Locate the cell with the specified text and output its (x, y) center coordinate. 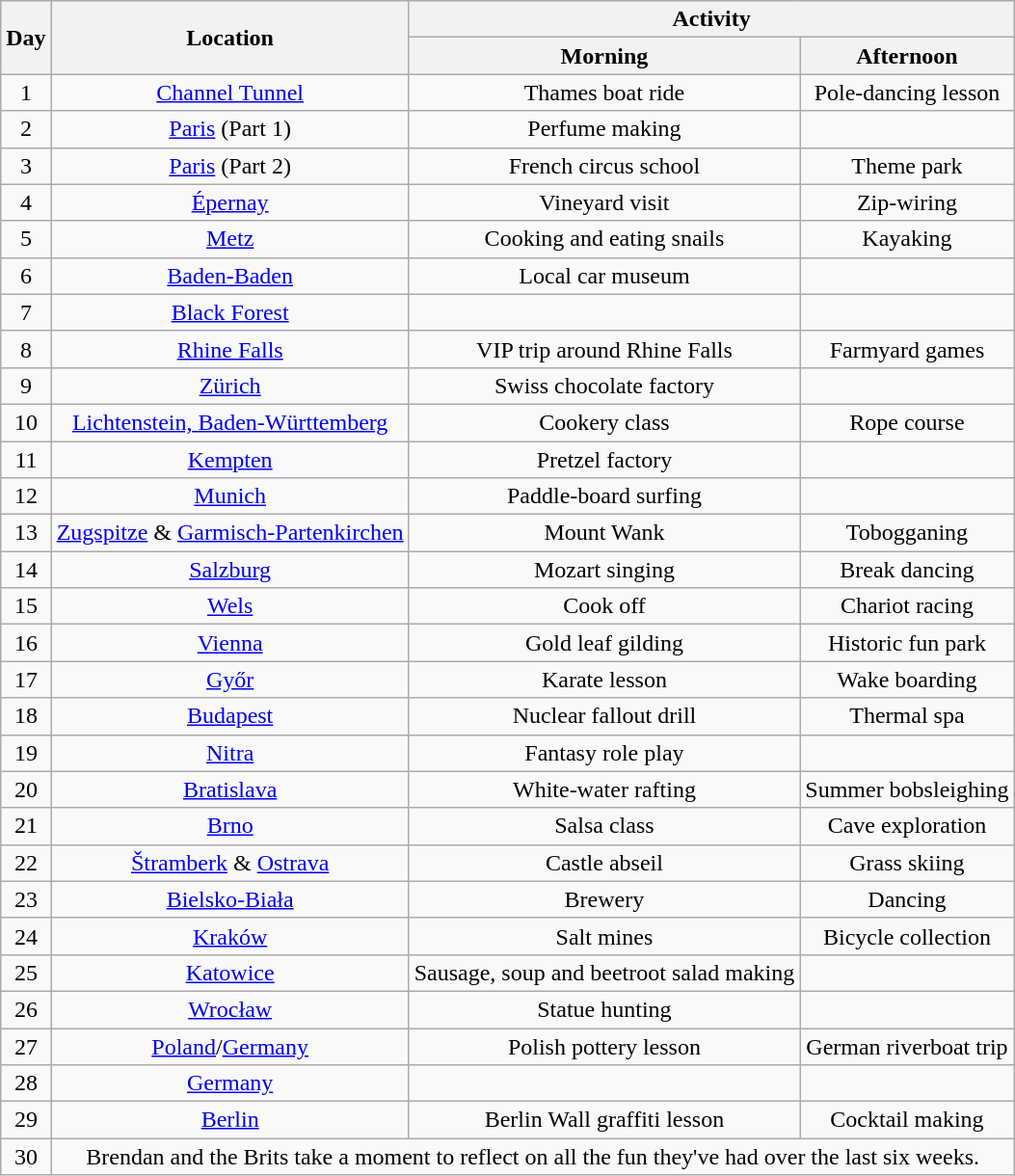
Sausage, soup and beetroot salad making (604, 973)
Vineyard visit (604, 202)
Gold leaf gilding (604, 643)
10 (26, 422)
26 (26, 1009)
Paris (Part 1) (229, 129)
17 (26, 680)
15 (26, 606)
25 (26, 973)
Germany (229, 1083)
Berlin Wall graffiti lesson (604, 1120)
Swiss chocolate factory (604, 386)
16 (26, 643)
Salzburg (229, 570)
20 (26, 789)
12 (26, 496)
3 (26, 166)
Salsa class (604, 826)
9 (26, 386)
Castle abseil (604, 863)
Local car museum (604, 276)
Cookery class (604, 422)
Bicycle collection (907, 936)
Location (229, 38)
VIP trip around Rhine Falls (604, 349)
8 (26, 349)
Salt mines (604, 936)
Pole-dancing lesson (907, 93)
Cooking and eating snails (604, 239)
Katowice (229, 973)
Rope course (907, 422)
Metz (229, 239)
Zürich (229, 386)
30 (26, 1157)
Farmyard games (907, 349)
Statue hunting (604, 1009)
6 (26, 276)
French circus school (604, 166)
Break dancing (907, 570)
Zip-wiring (907, 202)
Vienna (229, 643)
Wels (229, 606)
14 (26, 570)
19 (26, 753)
Polish pottery lesson (604, 1046)
Morning (604, 56)
Cook off (604, 606)
Budapest (229, 716)
Munich (229, 496)
Summer bobsleighing (907, 789)
Pretzel factory (604, 460)
Tobogganing (907, 533)
Paddle-board surfing (604, 496)
4 (26, 202)
Wake boarding (907, 680)
Poland/Germany (229, 1046)
Kempten (229, 460)
Brewery (604, 899)
Mount Wank (604, 533)
7 (26, 312)
Thames boat ride (604, 93)
Nuclear fallout drill (604, 716)
Rhine Falls (229, 349)
Kayaking (907, 239)
Nitra (229, 753)
White-water rafting (604, 789)
Štramberk & Ostrava (229, 863)
Black Forest (229, 312)
Day (26, 38)
28 (26, 1083)
Brendan and the Brits take a moment to reflect on all the fun they've had over the last six weeks. (532, 1157)
Chariot racing (907, 606)
Dancing (907, 899)
Cave exploration (907, 826)
1 (26, 93)
Afternoon (907, 56)
Bielsko-Biała (229, 899)
Perfume making (604, 129)
21 (26, 826)
13 (26, 533)
Zugspitze & Garmisch-Partenkirchen (229, 533)
22 (26, 863)
Cocktail making (907, 1120)
Paris (Part 2) (229, 166)
Wrocław (229, 1009)
24 (26, 936)
Theme park (907, 166)
27 (26, 1046)
Channel Tunnel (229, 93)
Thermal spa (907, 716)
Historic fun park (907, 643)
Kraków (229, 936)
29 (26, 1120)
Brno (229, 826)
Grass skiing (907, 863)
Épernay (229, 202)
11 (26, 460)
Karate lesson (604, 680)
23 (26, 899)
Berlin (229, 1120)
Bratislava (229, 789)
2 (26, 129)
5 (26, 239)
Baden-Baden (229, 276)
German riverboat trip (907, 1046)
Activity (711, 19)
Győr (229, 680)
Lichtenstein, Baden-Württemberg (229, 422)
Mozart singing (604, 570)
Fantasy role play (604, 753)
18 (26, 716)
